Find where the given text appears and provide that cell's center as [X, Y] coordinate. 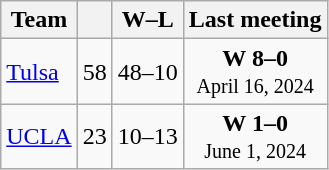
W 8–0April 16, 2024 [255, 72]
48–10 [148, 72]
58 [94, 72]
23 [94, 136]
UCLA [39, 136]
W–L [148, 20]
W 1–0 June 1, 2024 [255, 136]
10–13 [148, 136]
Last meeting [255, 20]
Tulsa [39, 72]
Team [39, 20]
